Identify which cell holds the provided text, then report its [x, y] central coordinate. 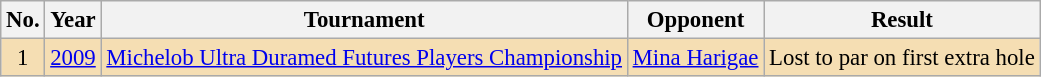
No. [23, 20]
2009 [73, 58]
Result [902, 20]
Opponent [695, 20]
Mina Harigae [695, 58]
Tournament [364, 20]
1 [23, 58]
Year [73, 20]
Michelob Ultra Duramed Futures Players Championship [364, 58]
Lost to par on first extra hole [902, 58]
